Locate the cell with the specified text and output its (x, y) center coordinate. 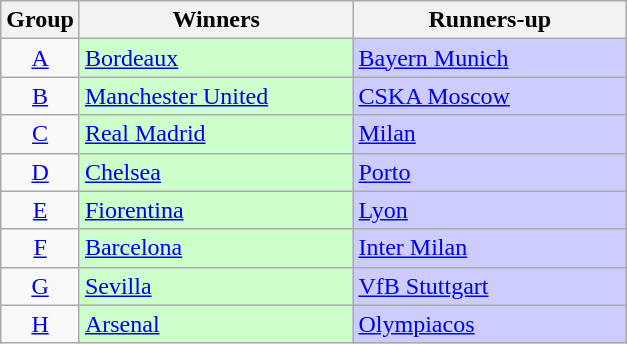
Runners-up (490, 20)
Inter Milan (490, 248)
Lyon (490, 210)
Real Madrid (216, 134)
Arsenal (216, 324)
G (40, 286)
Milan (490, 134)
A (40, 58)
C (40, 134)
Chelsea (216, 172)
D (40, 172)
Porto (490, 172)
Bayern Munich (490, 58)
Group (40, 20)
H (40, 324)
VfB Stuttgart (490, 286)
B (40, 96)
Sevilla (216, 286)
Manchester United (216, 96)
Fiorentina (216, 210)
Winners (216, 20)
Bordeaux (216, 58)
Barcelona (216, 248)
F (40, 248)
CSKA Moscow (490, 96)
Olympiacos (490, 324)
E (40, 210)
